Identify which cell holds the provided text, then report its (x, y) central coordinate. 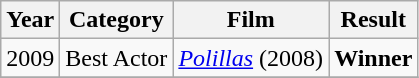
Category (116, 20)
Polillas (2008) (251, 58)
Winner (374, 58)
Best Actor (116, 58)
Year (30, 20)
Result (374, 20)
Film (251, 20)
2009 (30, 58)
